Determine the (x, y) coordinate at the center of the cell enclosing the given text.  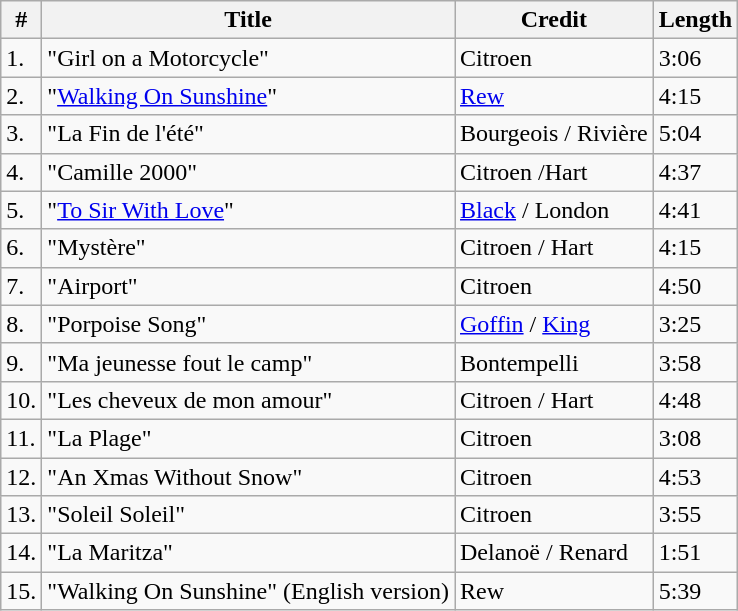
"La Fin de l'été" (248, 134)
"Girl on a Motorcycle" (248, 58)
"Walking On Sunshine" (English version) (248, 591)
15. (22, 591)
"Mystère" (248, 248)
5. (22, 210)
4:50 (695, 286)
"Walking On Sunshine" (248, 96)
"Airport" (248, 286)
4:37 (695, 172)
"Porpoise Song" (248, 324)
"To Sir With Love" (248, 210)
1:51 (695, 553)
4:48 (695, 400)
8. (22, 324)
"La Plage" (248, 438)
# (22, 20)
11. (22, 438)
Goffin / King (554, 324)
12. (22, 477)
3:55 (695, 515)
3:08 (695, 438)
3:25 (695, 324)
1. (22, 58)
Length (695, 20)
2. (22, 96)
5:04 (695, 134)
Black / London (554, 210)
"An Xmas Without Snow" (248, 477)
10. (22, 400)
6. (22, 248)
"Soleil Soleil" (248, 515)
7. (22, 286)
4:53 (695, 477)
"Les cheveux de mon amour" (248, 400)
5:39 (695, 591)
3:06 (695, 58)
4. (22, 172)
13. (22, 515)
Credit (554, 20)
Citroen /Hart (554, 172)
Bourgeois / Rivière (554, 134)
"Camille 2000" (248, 172)
3. (22, 134)
Title (248, 20)
Delanoë / Renard (554, 553)
4:41 (695, 210)
"Ma jeunesse fout le camp" (248, 362)
Bontempelli (554, 362)
"La Maritza" (248, 553)
3:58 (695, 362)
9. (22, 362)
14. (22, 553)
